Return the [x, y] coordinate for the center point of the cell that contains the specified text.  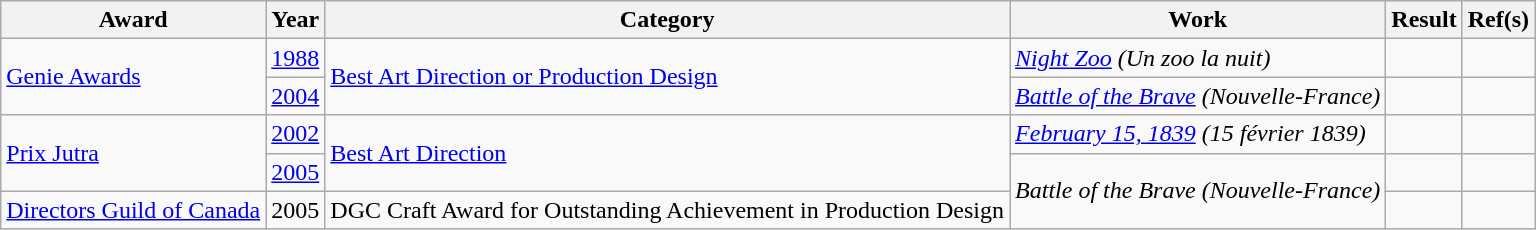
Best Art Direction [668, 153]
1988 [296, 58]
DGC Craft Award for Outstanding Achievement in Production Design [668, 210]
Best Art Direction or Production Design [668, 77]
Award [134, 20]
Night Zoo (Un zoo la nuit) [1198, 58]
2002 [296, 134]
Ref(s) [1498, 20]
Result [1424, 20]
Prix Jutra [134, 153]
Year [296, 20]
2004 [296, 96]
Genie Awards [134, 77]
Directors Guild of Canada [134, 210]
February 15, 1839 (15 février 1839) [1198, 134]
Category [668, 20]
Work [1198, 20]
